Capture the cell that displays the provided text and extract its (X, Y) central coordinate. 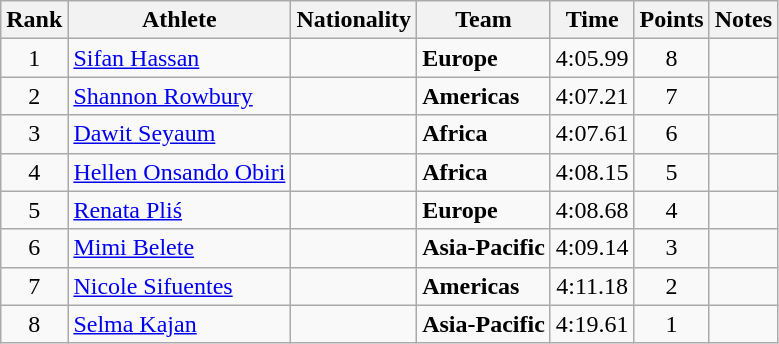
Mimi Belete (180, 248)
Points (672, 20)
Dawit Seyaum (180, 134)
Shannon Rowbury (180, 96)
4:08.15 (592, 172)
4:08.68 (592, 210)
Notes (743, 20)
Nicole Sifuentes (180, 286)
4:07.21 (592, 96)
Nationality (354, 20)
Selma Kajan (180, 324)
4:09.14 (592, 248)
4:19.61 (592, 324)
Athlete (180, 20)
4:05.99 (592, 58)
4:07.61 (592, 134)
Hellen Onsando Obiri (180, 172)
Sifan Hassan (180, 58)
Team (484, 20)
Rank (34, 20)
4:11.18 (592, 286)
Renata Pliś (180, 210)
Time (592, 20)
